Capture the cell that displays the provided text and extract its [x, y] central coordinate. 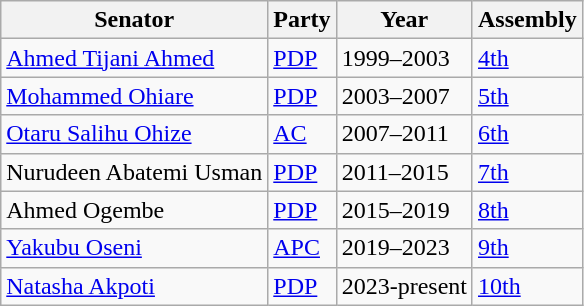
Nurudeen Abatemi Usman [134, 172]
8th [527, 210]
Assembly [527, 20]
1999–2003 [404, 58]
7th [527, 172]
6th [527, 134]
10th [527, 286]
2023-present [404, 286]
Yakubu Oseni [134, 248]
Senator [134, 20]
Ahmed Ogembe [134, 210]
Party [302, 20]
2011–2015 [404, 172]
AC [302, 134]
Mohammed Ohiare [134, 96]
2007–2011 [404, 134]
APC [302, 248]
Otaru Salihu Ohize [134, 134]
2003–2007 [404, 96]
Year [404, 20]
2019–2023 [404, 248]
Natasha Akpoti [134, 286]
4th [527, 58]
Ahmed Tijani Ahmed [134, 58]
2015–2019 [404, 210]
9th [527, 248]
5th [527, 96]
